Provide the [x, y] coordinate of the cell's center where the given text is located.  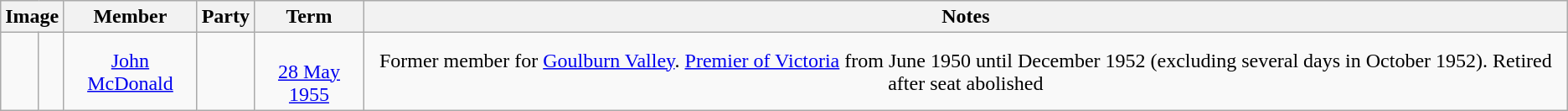
Term [308, 17]
Member [131, 17]
Notes [965, 17]
Image [32, 17]
John McDonald [131, 71]
28 May 1955 [308, 71]
Party [225, 17]
